For the text-containing cell, return its midpoint in [X, Y] coordinate format. 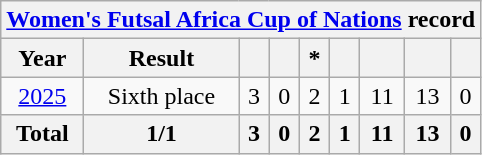
* [314, 58]
Sixth place [162, 96]
Result [162, 58]
Year [42, 58]
Women's Futsal Africa Cup of Nations record [241, 20]
1/1 [162, 134]
2025 [42, 96]
Total [42, 134]
